From the cell containing the given text, extract its center point as [x, y] coordinate. 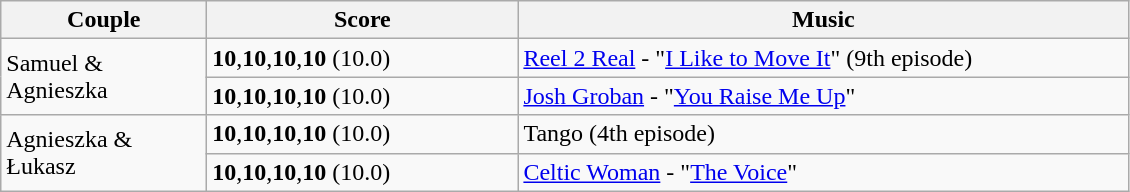
Josh Groban - "You Raise Me Up" [824, 96]
Couple [104, 20]
Agnieszka & Łukasz [104, 153]
Music [824, 20]
Samuel & Agnieszka [104, 77]
Tango (4th episode) [824, 134]
Celtic Woman - "The Voice" [824, 172]
Reel 2 Real - "I Like to Move It" (9th episode) [824, 58]
Score [362, 20]
